Search for the cell housing the specified text and yield its (X, Y) center coordinate. 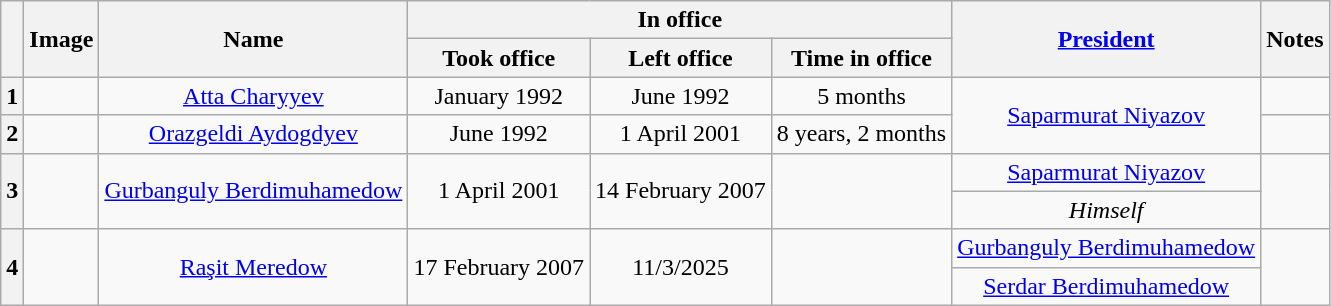
Raşit Meredow (254, 267)
Orazgeldi Aydogdyev (254, 134)
2 (12, 134)
3 (12, 191)
8 years, 2 months (861, 134)
Notes (1295, 39)
Time in office (861, 58)
Atta Charyyev (254, 96)
1 (12, 96)
President (1106, 39)
Name (254, 39)
Took office (499, 58)
14 February 2007 (681, 191)
In office (680, 20)
17 February 2007 (499, 267)
11/3/2025 (681, 267)
Left office (681, 58)
Himself (1106, 210)
Serdar Berdimuhamedow (1106, 286)
5 months (861, 96)
January 1992 (499, 96)
Image (62, 39)
4 (12, 267)
